Locate the cell with the specified text and output its [x, y] center coordinate. 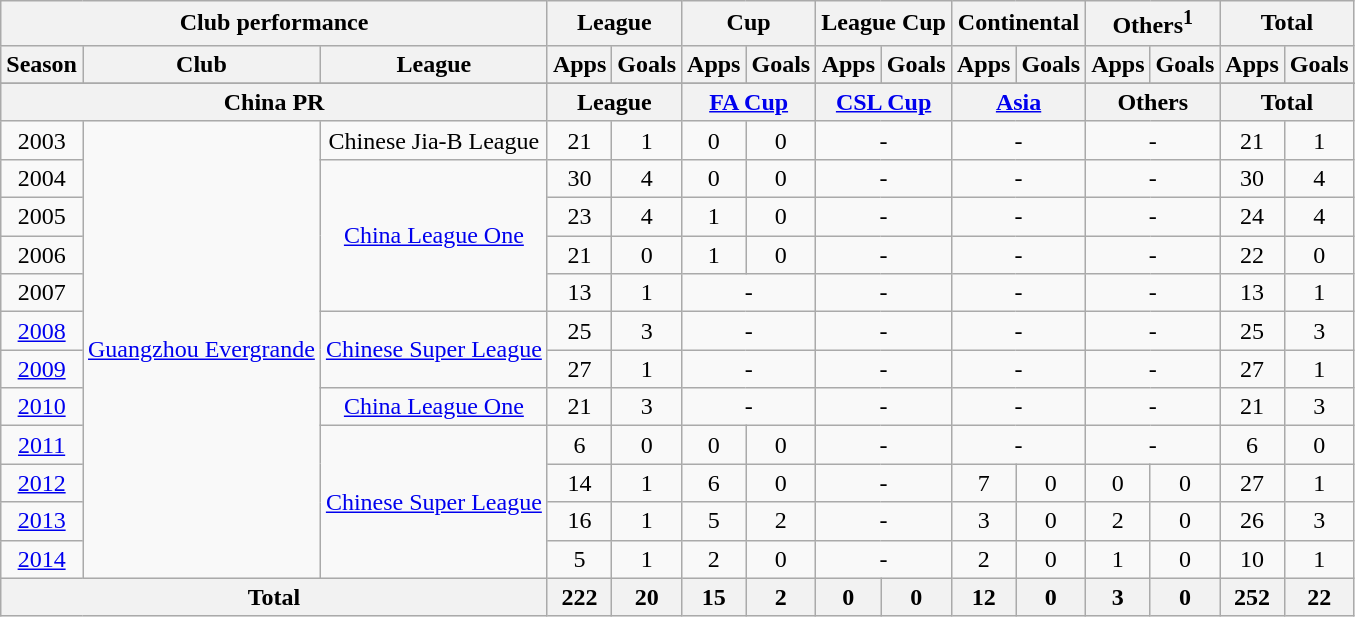
2005 [42, 217]
Others1 [1153, 24]
252 [1252, 597]
2006 [42, 255]
2011 [42, 445]
2009 [42, 369]
222 [579, 597]
2004 [42, 178]
Others [1153, 102]
2013 [42, 521]
Club performance [274, 24]
FA Cup [749, 102]
Chinese Jia-B League [434, 140]
Cup [749, 24]
2003 [42, 140]
7 [983, 483]
2008 [42, 331]
Club [201, 64]
20 [647, 597]
14 [579, 483]
2012 [42, 483]
2007 [42, 293]
Guangzhou Evergrande [201, 350]
2010 [42, 407]
10 [1252, 559]
CSL Cup [884, 102]
Season [42, 64]
2014 [42, 559]
16 [579, 521]
League Cup [884, 24]
24 [1252, 217]
Continental [1018, 24]
15 [714, 597]
26 [1252, 521]
12 [983, 597]
23 [579, 217]
China PR [274, 102]
Asia [1018, 102]
